For the text-containing cell, return its midpoint in [x, y] coordinate format. 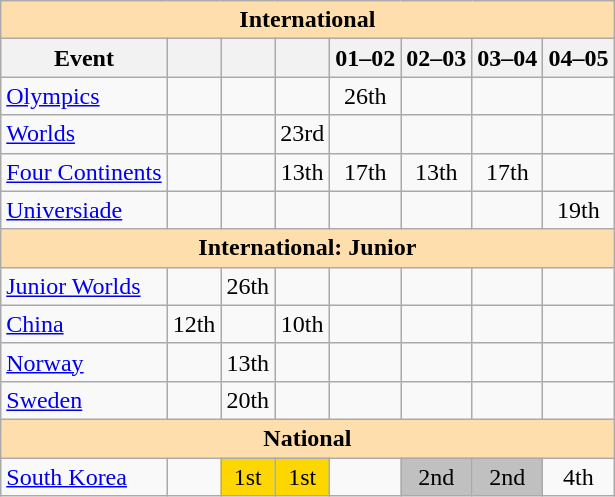
Olympics [84, 96]
19th [578, 210]
12th [194, 324]
04–05 [578, 58]
03–04 [508, 58]
Junior Worlds [84, 286]
International: Junior [308, 248]
4th [578, 477]
International [308, 20]
23rd [302, 134]
Event [84, 58]
National [308, 438]
China [84, 324]
02–03 [436, 58]
01–02 [366, 58]
Norway [84, 362]
Universiade [84, 210]
10th [302, 324]
South Korea [84, 477]
Four Continents [84, 172]
20th [248, 400]
Worlds [84, 134]
Sweden [84, 400]
